Detect which cell encompasses the target text, then output its (X, Y) center coordinate. 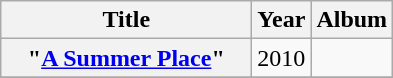
Album (352, 20)
Year (282, 20)
Title (126, 20)
"A Summer Place" (126, 58)
2010 (282, 58)
